Output the [X, Y] coordinate of the center of the cell containing the given text.  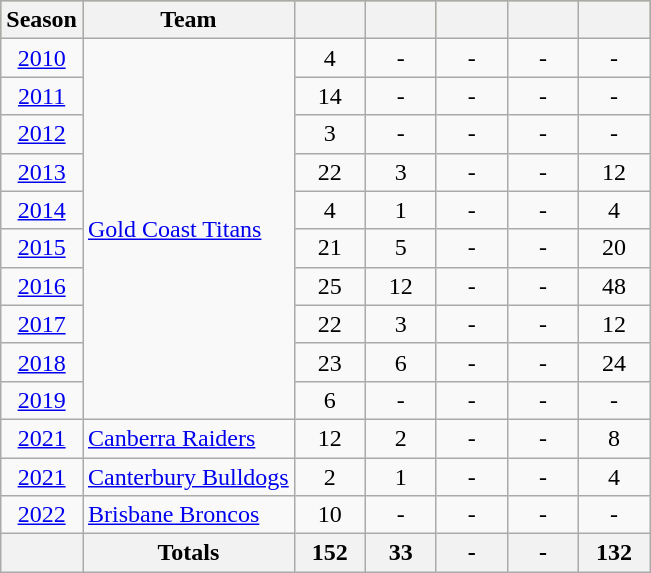
2022 [42, 515]
5 [400, 248]
132 [614, 553]
152 [330, 553]
2019 [42, 400]
23 [330, 362]
Canberra Raiders [188, 438]
2017 [42, 324]
48 [614, 286]
Brisbane Broncos [188, 515]
Gold Coast Titans [188, 230]
2010 [42, 58]
21 [330, 248]
2016 [42, 286]
2011 [42, 96]
8 [614, 438]
Totals [188, 553]
2015 [42, 248]
25 [330, 286]
2013 [42, 172]
Canterbury Bulldogs [188, 477]
24 [614, 362]
Season [42, 20]
2018 [42, 362]
33 [400, 553]
20 [614, 248]
10 [330, 515]
2014 [42, 210]
2012 [42, 134]
14 [330, 96]
Team [188, 20]
